Return the (X, Y) coordinate for the center point of the cell that contains the specified text.  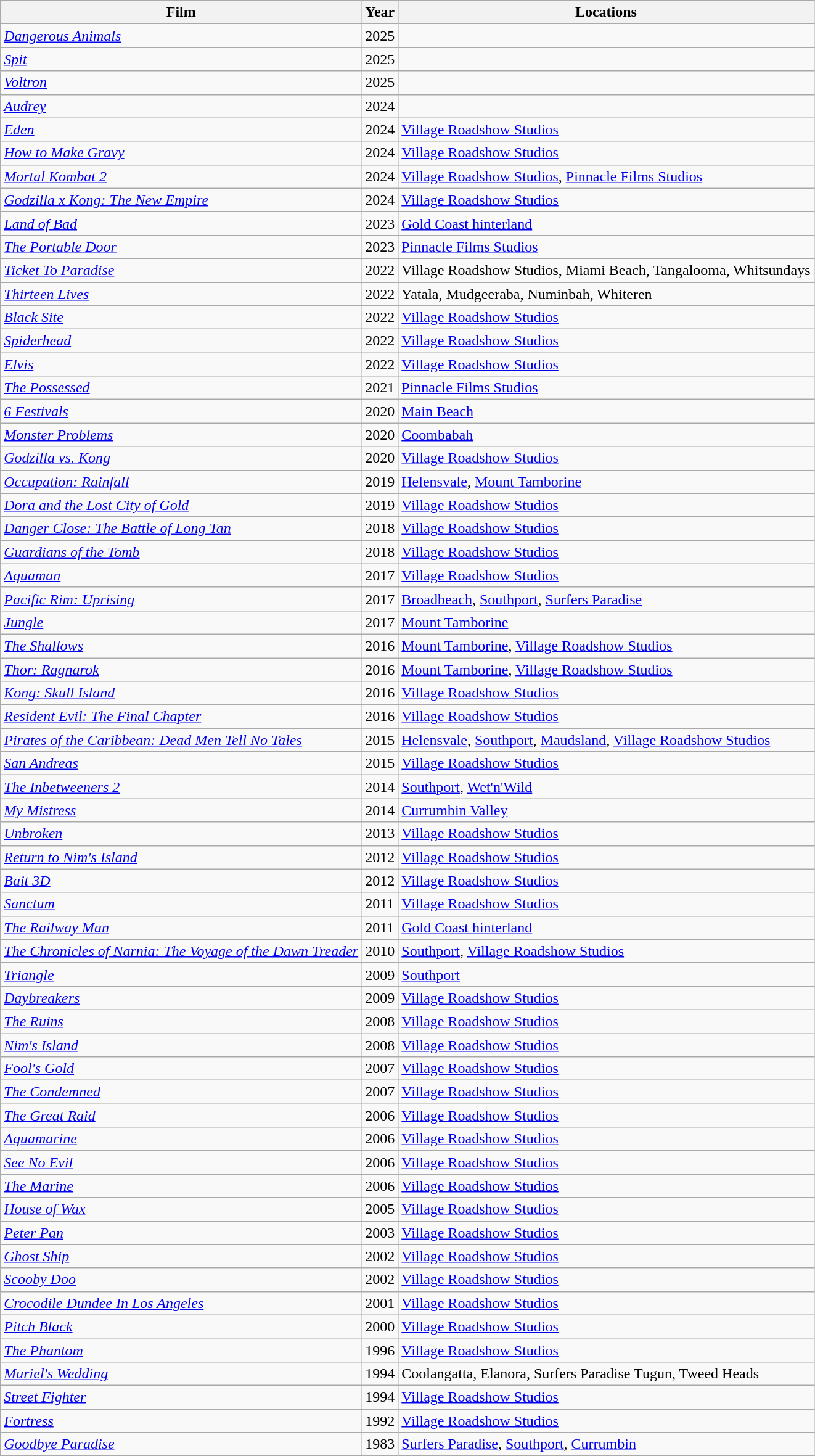
Helensvale, Southport, Maudsland, Village Roadshow Studios (606, 740)
Ticket To Paradise (181, 270)
Danger Close: The Battle of Long Tan (181, 529)
Coombabah (606, 435)
2021 (380, 388)
The Railway Man (181, 927)
My Mistress (181, 810)
Sanctum (181, 904)
Aquaman (181, 575)
Kong: Skull Island (181, 693)
Crocodile Dundee In Los Angeles (181, 1303)
Nim's Island (181, 1045)
Land of Bad (181, 223)
Goodbye Paradise (181, 1444)
Southport, Village Roadshow Studios (606, 951)
Monster Problems (181, 435)
Aquamarine (181, 1139)
Godzilla vs. Kong (181, 458)
How to Make Gravy (181, 153)
Peter Pan (181, 1233)
Main Beach (606, 411)
Godzilla x Kong: The New Empire (181, 200)
Film (181, 12)
House of Wax (181, 1209)
Coolangatta, Elanora, Surfers Paradise Tugun, Tweed Heads (606, 1373)
San Andreas (181, 763)
The Marine (181, 1186)
The Portable Door (181, 247)
2000 (380, 1326)
Scooby Doo (181, 1280)
Currumbin Valley (606, 810)
Southport, Wet'n'Wild (606, 787)
Mortal Kombat 2 (181, 176)
Jungle (181, 622)
2010 (380, 951)
1983 (380, 1444)
Southport (606, 974)
2013 (380, 834)
Voltron (181, 83)
Spit (181, 59)
Fool's Gold (181, 1069)
2003 (380, 1233)
Broadbeach, Southport, Surfers Paradise (606, 599)
Thirteen Lives (181, 294)
Helensvale, Mount Tamborine (606, 482)
2005 (380, 1209)
The Chronicles of Narnia: The Voyage of the Dawn Treader (181, 951)
Elvis (181, 364)
The Inbetweeners 2 (181, 787)
Pacific Rim: Uprising (181, 599)
2001 (380, 1303)
Village Roadshow Studios, Miami Beach, Tangalooma, Whitsundays (606, 270)
Thor: Ragnarok (181, 669)
Guardians of the Tomb (181, 552)
1996 (380, 1350)
Yatala, Mudgeeraba, Numinbah, Whiteren (606, 294)
Return to Nim's Island (181, 857)
Fortress (181, 1420)
6 Festivals (181, 411)
The Possessed (181, 388)
Triangle (181, 974)
Eden (181, 130)
Muriel's Wedding (181, 1373)
Occupation: Rainfall (181, 482)
See No Evil (181, 1162)
The Great Raid (181, 1116)
Dora and the Lost City of Gold (181, 505)
Spiderhead (181, 341)
Year (380, 12)
Village Roadshow Studios, Pinnacle Films Studios (606, 176)
Dangerous Animals (181, 36)
The Condemned (181, 1092)
The Phantom (181, 1350)
Pirates of the Caribbean: Dead Men Tell No Tales (181, 740)
Locations (606, 12)
Pitch Black (181, 1326)
Audrey (181, 106)
Street Fighter (181, 1397)
The Shallows (181, 646)
Ghost Ship (181, 1256)
Black Site (181, 318)
Resident Evil: The Final Chapter (181, 717)
Mount Tamborine (606, 622)
Unbroken (181, 834)
The Ruins (181, 1021)
1992 (380, 1420)
Bait 3D (181, 881)
Daybreakers (181, 998)
Surfers Paradise, Southport, Currumbin (606, 1444)
